Extract the [x, y] coordinate from the center of the cell holding the provided text.  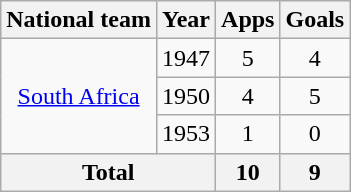
9 [315, 172]
Total [108, 172]
10 [248, 172]
0 [315, 134]
1950 [186, 96]
1953 [186, 134]
1947 [186, 58]
National team [79, 20]
Goals [315, 20]
Apps [248, 20]
South Africa [79, 96]
Year [186, 20]
1 [248, 134]
